Output the (x, y) coordinate of the center of the cell containing the given text.  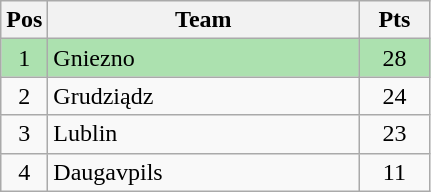
Grudziądz (204, 96)
Lublin (204, 134)
4 (24, 172)
Pos (24, 20)
23 (394, 134)
Pts (394, 20)
Gniezno (204, 58)
Team (204, 20)
Daugavpils (204, 172)
24 (394, 96)
3 (24, 134)
2 (24, 96)
11 (394, 172)
1 (24, 58)
28 (394, 58)
